From the cell containing the given text, extract its center point as (X, Y) coordinate. 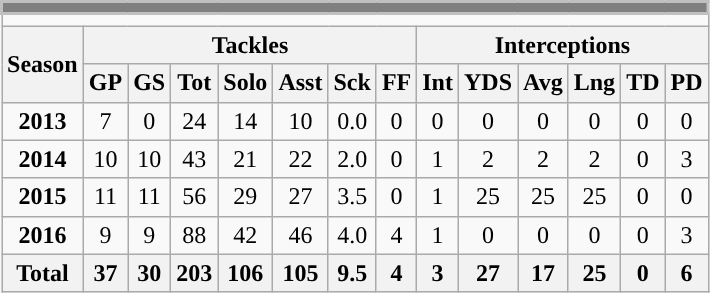
106 (246, 273)
6 (686, 273)
46 (300, 235)
2015 (43, 197)
42 (246, 235)
Total (43, 273)
Asst (300, 83)
Int (438, 83)
TD (643, 83)
4.0 (352, 235)
Tot (194, 83)
Interceptions (562, 45)
88 (194, 235)
0.0 (352, 121)
Solo (246, 83)
GS (150, 83)
Sck (352, 83)
Avg (544, 83)
Tackles (250, 45)
14 (246, 121)
9.5 (352, 273)
2016 (43, 235)
PD (686, 83)
2.0 (352, 159)
30 (150, 273)
22 (300, 159)
2014 (43, 159)
YDS (488, 83)
3.5 (352, 197)
17 (544, 273)
43 (194, 159)
21 (246, 159)
Season (43, 64)
GP (105, 83)
Lng (594, 83)
37 (105, 273)
7 (105, 121)
2013 (43, 121)
24 (194, 121)
FF (396, 83)
203 (194, 273)
56 (194, 197)
105 (300, 273)
29 (246, 197)
